Return (x, y) of the center of cell containing provided text 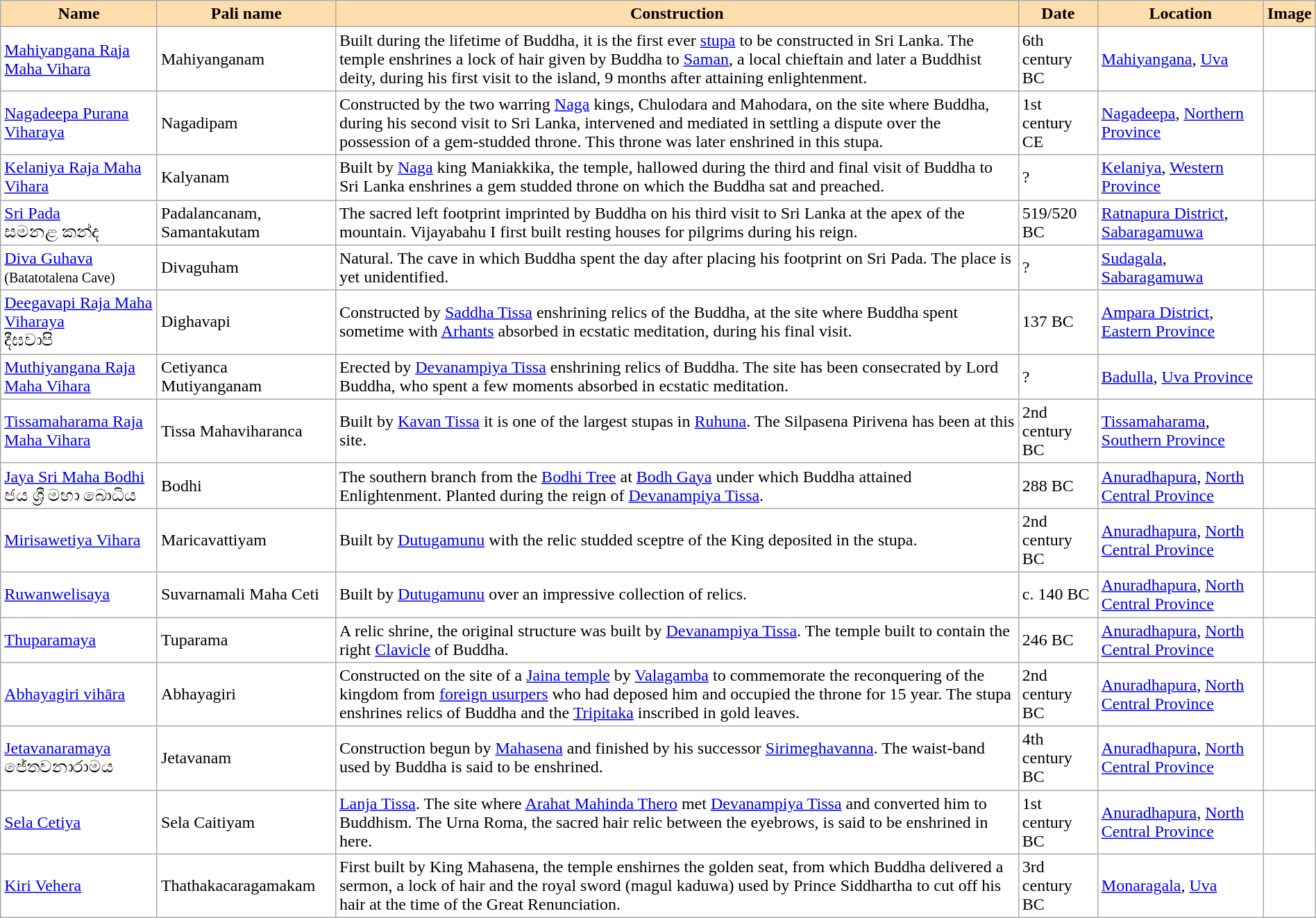
Padalancanam, Samantakutam (246, 222)
Abhayagiri (246, 695)
Built by Kavan Tissa it is one of the largest stupas in Ruhuna. The Silpasena Pirivena has been at this site. (677, 431)
Kalyanam (246, 178)
Sela Caitiyam (246, 822)
137 BC (1058, 322)
1st century BC (1058, 822)
Tissamaharama, Southern Province (1180, 431)
c. 140 BC (1058, 594)
Kelaniya Raja Maha Vihara (79, 178)
A relic shrine, the original structure was built by Devanampiya Tissa. The temple built to contain the right Clavicle of Buddha. (677, 640)
Mahiyangana, Uva (1180, 59)
Sri Padaසමනළ කන්ද (79, 222)
Muthiyangana Raja Maha Vihara (79, 376)
Nagadeepa, Northern Province (1180, 123)
Diva Guhava(Batatotalena Cave) (79, 268)
Nagadeepa Purana Viharaya (79, 123)
Built by Dutugamunu with the relic studded sceptre of the King deposited in the stupa. (677, 540)
Nagadipam (246, 123)
4th century BC (1058, 758)
Sela Cetiya (79, 822)
Natural. The cave in which Buddha spent the day after placing his footprint on Sri Pada. The place is yet unidentified. (677, 268)
Dighavapi (246, 322)
Location (1180, 14)
Jaya Sri Maha Bodhiජය ශ්‍රී මහා බොධිය (79, 486)
Pali name (246, 14)
Kelaniya, Western Province (1180, 178)
Mahiyangana Raja Maha Vihara (79, 59)
Deegavapi Raja Maha Viharayaදීඝවාපි (79, 322)
The southern branch from the Bodhi Tree at Bodh Gaya under which Buddha attained Enlightenment. Planted during the reign of Devanampiya Tissa. (677, 486)
Ampara District, Eastern Province (1180, 322)
Ruwanwelisaya (79, 594)
Badulla, Uva Province (1180, 376)
Abhayagiri vihāra (79, 695)
Construction begun by Mahasena and finished by his successor Sirimeghavanna. The waist-band used by Buddha is said to be enshrined. (677, 758)
Maricavattiyam (246, 540)
6th century BC (1058, 59)
288 BC (1058, 486)
Tuparama (246, 640)
Suvarnamali Maha Ceti (246, 594)
519/520 BC (1058, 222)
Thathakacaragamakam (246, 886)
Divaguham (246, 268)
Sudagala, Sabaragamuwa (1180, 268)
1st century CE (1058, 123)
Name (79, 14)
246 BC (1058, 640)
Mirisawetiya Vihara (79, 540)
Kiri Vehera (79, 886)
Monaragala, Uva (1180, 886)
Cetiyanca Mutiyanganam (246, 376)
Ratnapura District, Sabaragamuwa (1180, 222)
Bodhi (246, 486)
Tissamaharama Raja Maha Vihara (79, 431)
Thuparamaya (79, 640)
Mahiyanganam (246, 59)
3rd century BC (1058, 886)
Image (1290, 14)
Date (1058, 14)
Jetavanam (246, 758)
Built by Dutugamunu over an impressive collection of relics. (677, 594)
Construction (677, 14)
Jetavanaramayaජේතවනාරාමය (79, 758)
Tissa Mahaviharanca (246, 431)
